Scan for the cell matching the given text and deliver its (x, y) coordinate at center. 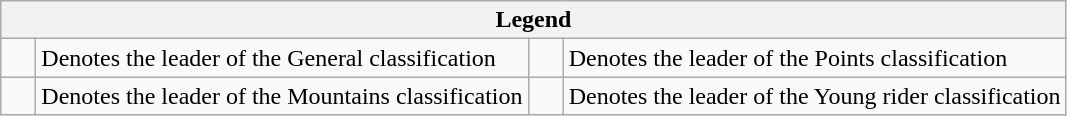
Legend (534, 20)
Denotes the leader of the Points classification (814, 58)
Denotes the leader of the Mountains classification (282, 96)
Denotes the leader of the General classification (282, 58)
Denotes the leader of the Young rider classification (814, 96)
